Pinpoint the cell where the given text exists, returning its (x, y) midpoint coordinate. 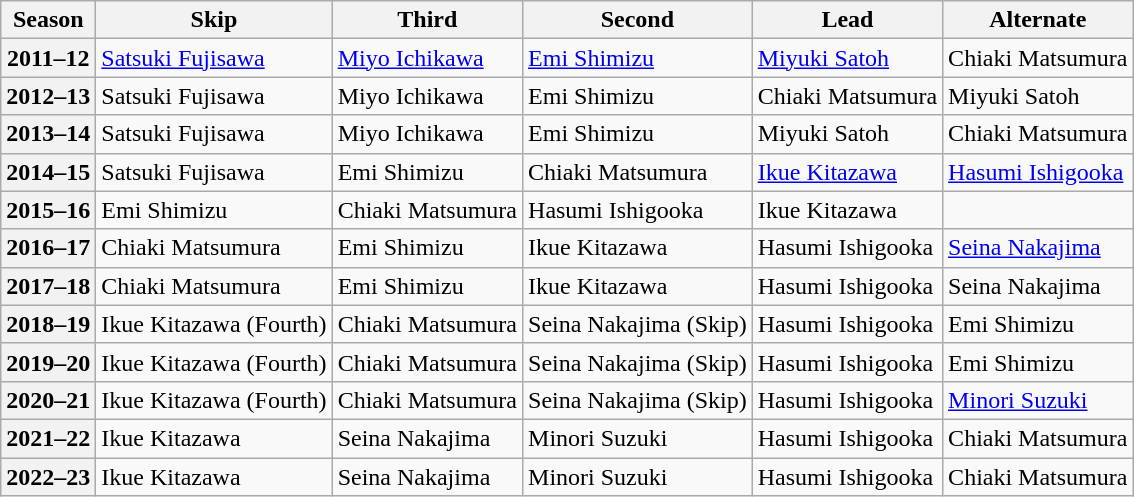
Alternate (1038, 20)
2014–15 (48, 172)
2021–22 (48, 438)
2012–13 (48, 96)
Third (427, 20)
2016–17 (48, 248)
2015–16 (48, 210)
2020–21 (48, 400)
Skip (214, 20)
Second (638, 20)
Lead (847, 20)
2011–12 (48, 58)
2022–23 (48, 477)
2013–14 (48, 134)
2019–20 (48, 362)
Season (48, 20)
2017–18 (48, 286)
2018–19 (48, 324)
